Capture the cell that displays the provided text and extract its [X, Y] central coordinate. 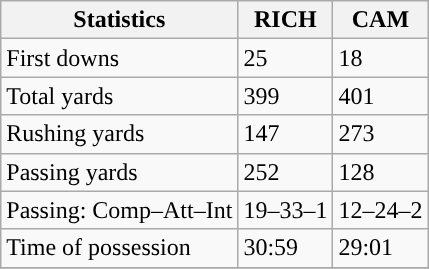
29:01 [380, 248]
18 [380, 58]
30:59 [286, 248]
147 [286, 134]
252 [286, 172]
128 [380, 172]
401 [380, 96]
RICH [286, 20]
Time of possession [120, 248]
CAM [380, 20]
Rushing yards [120, 134]
19–33–1 [286, 210]
25 [286, 58]
Passing: Comp–Att–Int [120, 210]
273 [380, 134]
Total yards [120, 96]
12–24–2 [380, 210]
Passing yards [120, 172]
399 [286, 96]
Statistics [120, 20]
First downs [120, 58]
